Capture the cell that displays the provided text and extract its [X, Y] central coordinate. 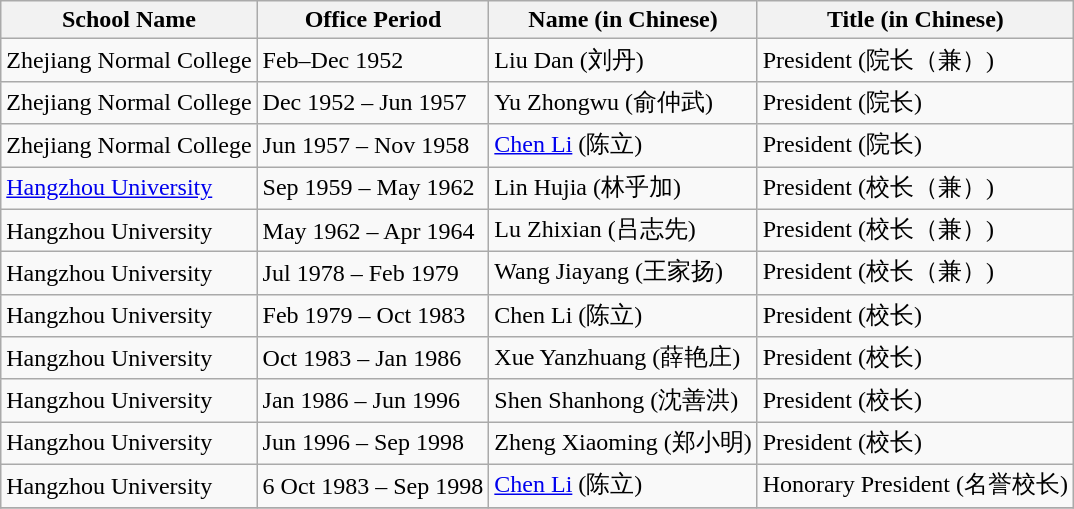
President (院长（兼）) [915, 60]
Sep 1959 – May 1962 [373, 188]
Jun 1996 – Sep 1998 [373, 444]
Wang Jiayang (王家扬) [623, 274]
Feb 1979 – Oct 1983 [373, 316]
Jun 1957 – Nov 1958 [373, 146]
Name (in Chinese) [623, 20]
Feb–Dec 1952 [373, 60]
Zheng Xiaoming (郑小明) [623, 444]
Shen Shanhong (沈善洪) [623, 400]
May 1962 – Apr 1964 [373, 230]
6 Oct 1983 – Sep 1998 [373, 486]
Jan 1986 – Jun 1996 [373, 400]
Yu Zhongwu (俞仲武) [623, 102]
Lu Zhixian (吕志先) [623, 230]
Honorary President (名誉校长) [915, 486]
Xue Yanzhuang (薛艳庄) [623, 358]
School Name [129, 20]
Lin Hujia (林乎加) [623, 188]
Jul 1978 – Feb 1979 [373, 274]
Dec 1952 – Jun 1957 [373, 102]
Office Period [373, 20]
Oct 1983 – Jan 1986 [373, 358]
Liu Dan (刘丹) [623, 60]
Title (in Chinese) [915, 20]
